Detect which cell encompasses the target text, then output its (X, Y) center coordinate. 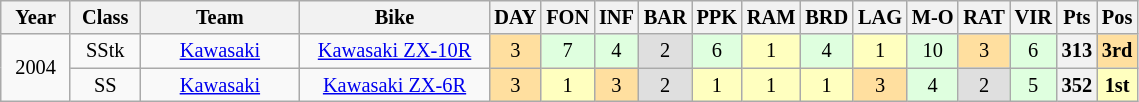
RAM (771, 17)
SS (105, 85)
VIR (1034, 17)
INF (616, 17)
BAR (666, 17)
5 (1034, 85)
10 (933, 51)
Pos (1117, 17)
M-O (933, 17)
352 (1077, 85)
Year (36, 17)
LAG (880, 17)
Team (220, 17)
DAY (515, 17)
FON (568, 17)
PPK (717, 17)
Pts (1077, 17)
Class (105, 17)
Bike (395, 17)
1st (1117, 85)
Kawasaki ZX-10R (395, 51)
7 (568, 51)
Kawasaki ZX-6R (395, 85)
SStk (105, 51)
BRD (826, 17)
3rd (1117, 51)
RAT (984, 17)
2004 (36, 68)
313 (1077, 51)
